Output the (x, y) coordinate of the center of the cell containing the given text.  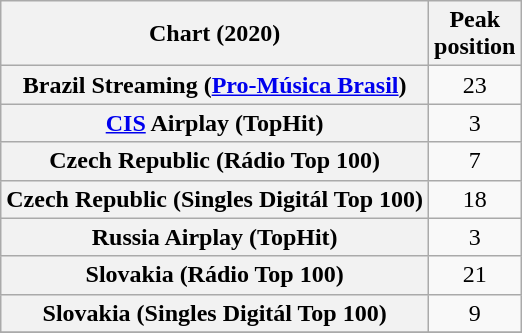
CIS Airplay (TopHit) (215, 123)
Slovakia (Singles Digitál Top 100) (215, 313)
21 (475, 275)
Chart (2020) (215, 34)
9 (475, 313)
23 (475, 85)
Czech Republic (Singles Digitál Top 100) (215, 199)
Brazil Streaming (Pro-Música Brasil) (215, 85)
Peakposition (475, 34)
18 (475, 199)
Czech Republic (Rádio Top 100) (215, 161)
Slovakia (Rádio Top 100) (215, 275)
7 (475, 161)
Russia Airplay (TopHit) (215, 237)
